Extract the [X, Y] coordinate from the center of the cell holding the provided text.  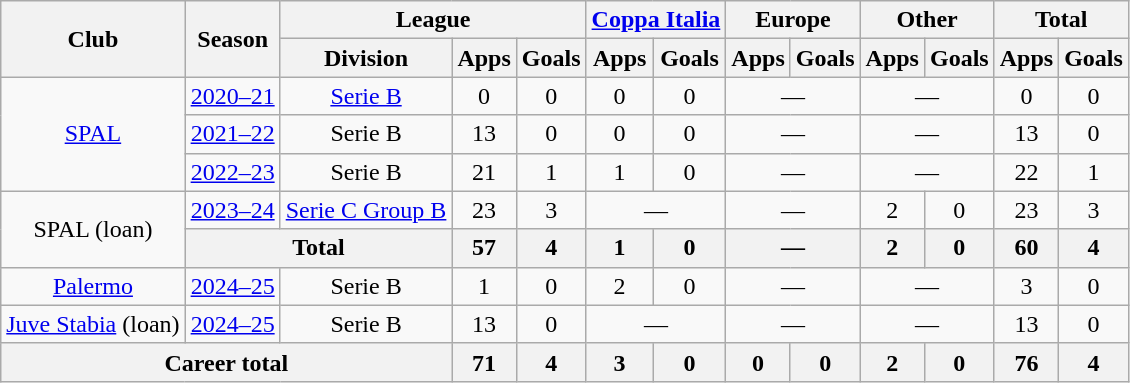
Career total [226, 362]
SPAL [93, 134]
2023–24 [232, 210]
Serie C Group B [366, 210]
Season [232, 39]
Europe [793, 20]
57 [484, 248]
Club [93, 39]
21 [484, 172]
Palermo [93, 286]
76 [1026, 362]
Other [927, 20]
2020–21 [232, 96]
Division [366, 58]
Juve Stabia (loan) [93, 324]
League [433, 20]
SPAL (loan) [93, 229]
71 [484, 362]
60 [1026, 248]
Coppa Italia [656, 20]
2021–22 [232, 134]
2022–23 [232, 172]
22 [1026, 172]
